Determine the (x, y) coordinate at the center of the cell enclosing the given text.  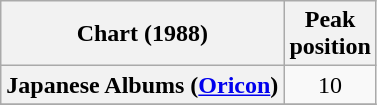
Peakposition (330, 34)
Chart (1988) (142, 34)
Japanese Albums (Oricon) (142, 85)
10 (330, 85)
